Search for the cell housing the specified text and yield its (x, y) center coordinate. 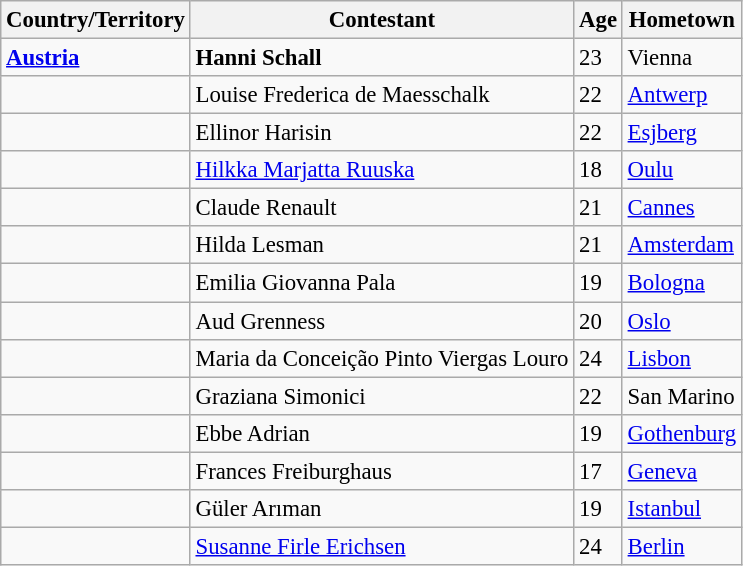
17 (598, 471)
Vienna (682, 58)
23 (598, 58)
Hilkka Marjatta Ruuska (382, 170)
Ellinor Harisin (382, 133)
Bologna (682, 283)
Antwerp (682, 95)
Amsterdam (682, 245)
20 (598, 321)
Country/Territory (96, 20)
Istanbul (682, 509)
Maria da Conceição Pinto Viergas Louro (382, 358)
Frances Freiburghaus (382, 471)
18 (598, 170)
Ebbe Adrian (382, 433)
Emilia Giovanna Pala (382, 283)
Gothenburg (682, 433)
Claude Renault (382, 208)
Lisbon (682, 358)
Güler Arıman (382, 509)
Graziana Simonici (382, 396)
Austria (96, 58)
Hilda Lesman (382, 245)
Oslo (682, 321)
Hanni Schall (382, 58)
San Marino (682, 396)
Esjberg (682, 133)
Susanne Firle Erichsen (382, 546)
Aud Grenness (382, 321)
Geneva (682, 471)
Contestant (382, 20)
Hometown (682, 20)
Age (598, 20)
Cannes (682, 208)
Louise Frederica de Maesschalk (382, 95)
Berlin (682, 546)
Oulu (682, 170)
